For the text-containing cell, return its midpoint in (X, Y) coordinate format. 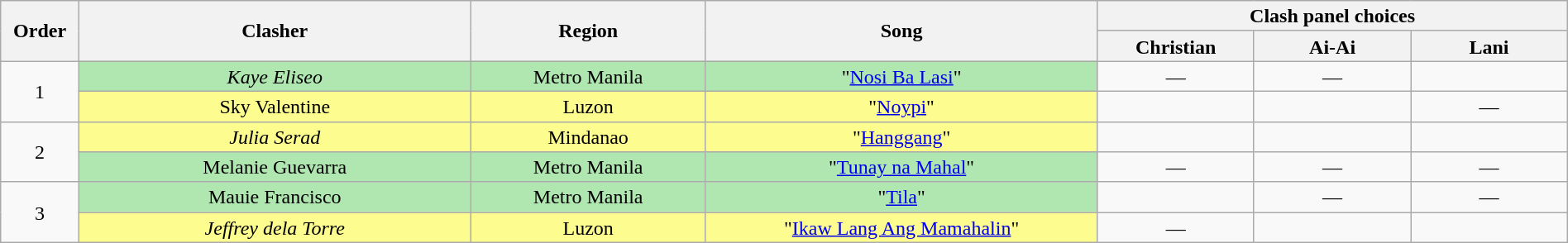
Melanie Guevarra (275, 167)
Mauie Francisco (275, 197)
Mindanao (588, 137)
Julia Serad (275, 137)
Christian (1176, 46)
"Tila" (901, 197)
Clasher (275, 31)
"Hanggang" (901, 137)
Order (40, 31)
Kaye Eliseo (275, 76)
Lani (1489, 46)
"Ikaw Lang Ang Mamahalin" (901, 228)
Clash panel choices (1332, 17)
Region (588, 31)
"Tunay na Mahal" (901, 167)
Jeffrey dela Torre (275, 228)
"Noypi" (901, 106)
1 (40, 91)
2 (40, 152)
Ai-Ai (1331, 46)
"Nosi Ba Lasi" (901, 76)
3 (40, 212)
Song (901, 31)
Sky Valentine (275, 106)
